From the cell containing the given text, extract its center point as (x, y) coordinate. 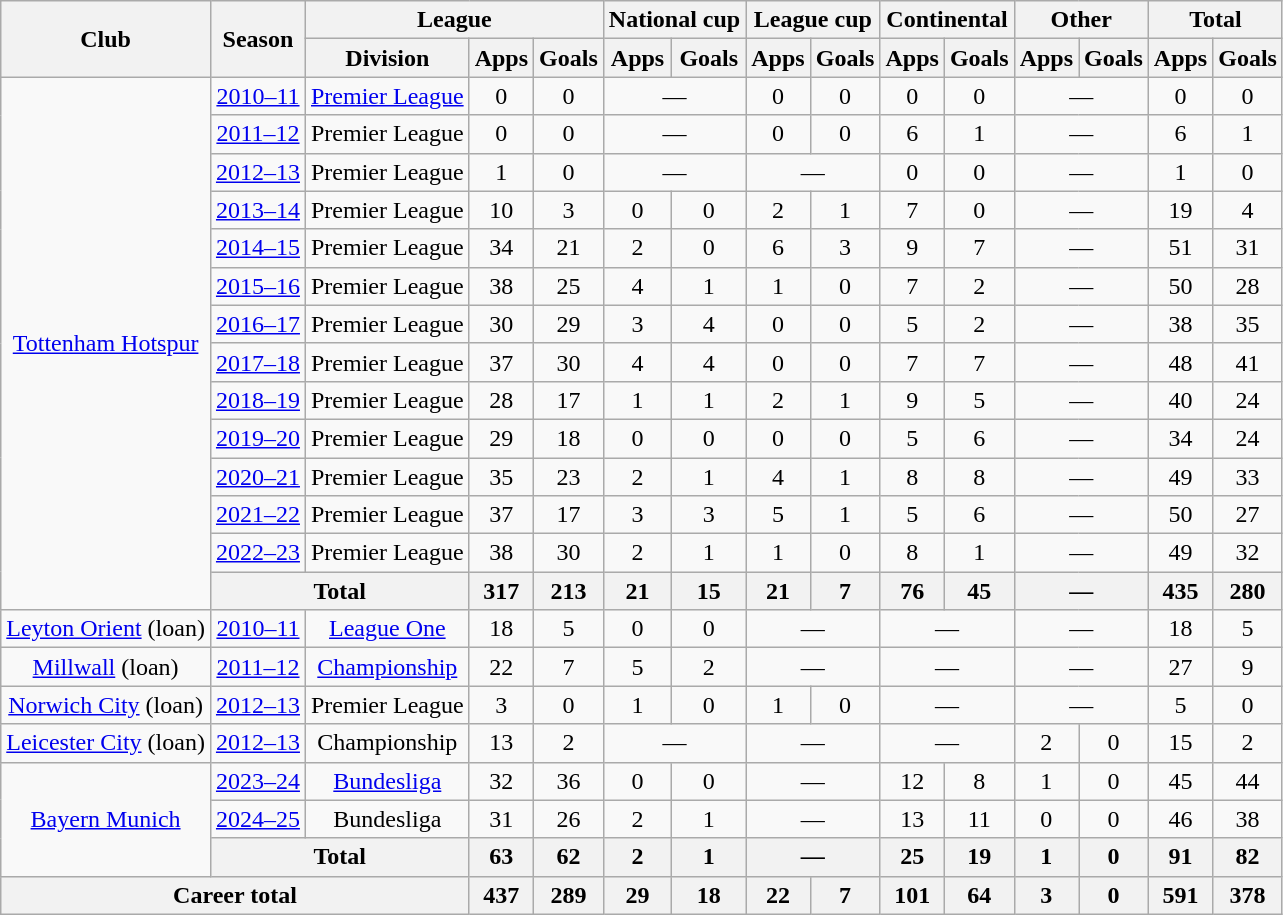
40 (1180, 400)
National cup (674, 20)
33 (1248, 477)
435 (1180, 591)
Millwall (loan) (106, 667)
289 (569, 895)
10 (501, 210)
2024–25 (258, 819)
101 (912, 895)
76 (912, 591)
League One (387, 629)
280 (1248, 591)
11 (979, 819)
League cup (813, 20)
63 (501, 857)
2022–23 (258, 553)
Tottenham Hotspur (106, 344)
Leicester City (loan) (106, 743)
Other (1081, 20)
Career total (235, 895)
Leyton Orient (loan) (106, 629)
36 (569, 781)
44 (1248, 781)
64 (979, 895)
378 (1248, 895)
Norwich City (loan) (106, 705)
12 (912, 781)
2013–14 (258, 210)
51 (1180, 248)
Division (387, 58)
2023–24 (258, 781)
591 (1180, 895)
Season (258, 39)
82 (1248, 857)
317 (501, 591)
48 (1180, 362)
26 (569, 819)
437 (501, 895)
Continental (947, 20)
2014–15 (258, 248)
23 (569, 477)
91 (1180, 857)
Club (106, 39)
62 (569, 857)
2020–21 (258, 477)
Bayern Munich (106, 819)
213 (569, 591)
2017–18 (258, 362)
League (454, 20)
2019–20 (258, 438)
41 (1248, 362)
2021–22 (258, 515)
2015–16 (258, 286)
46 (1180, 819)
2018–19 (258, 400)
2016–17 (258, 324)
